Find where the given text appears and provide that cell's center as [x, y] coordinate. 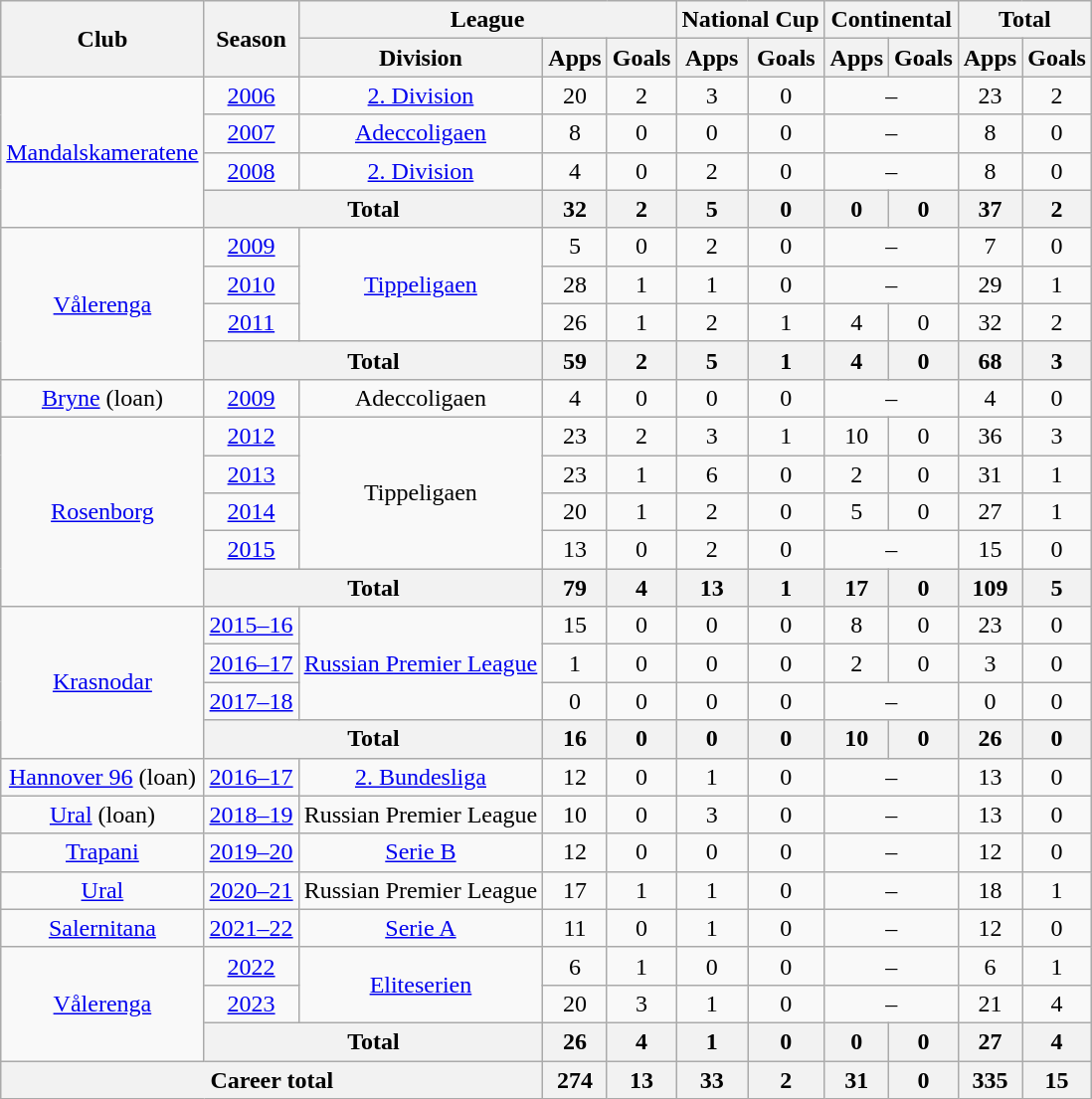
Career total [273, 1079]
Ural (loan) [102, 815]
68 [990, 360]
Division [421, 58]
National Cup [750, 20]
2018–19 [251, 815]
2014 [251, 512]
Eliteserien [421, 985]
18 [990, 890]
2010 [251, 284]
Club [102, 39]
2022 [251, 966]
2011 [251, 322]
2017–18 [251, 701]
33 [712, 1079]
2021–22 [251, 928]
Salernitana [102, 928]
2. Bundesliga [421, 777]
2012 [251, 436]
Bryne (loan) [102, 398]
2006 [251, 95]
59 [575, 360]
2020–21 [251, 890]
11 [575, 928]
Mandalskameratene [102, 152]
Continental [891, 20]
Krasnodar [102, 682]
2007 [251, 133]
29 [990, 284]
Ural [102, 890]
Serie B [421, 852]
36 [990, 436]
League [487, 20]
109 [990, 588]
28 [575, 284]
Hannover 96 (loan) [102, 777]
2015–16 [251, 626]
2023 [251, 1004]
37 [990, 209]
21 [990, 1004]
274 [575, 1079]
79 [575, 588]
2015 [251, 550]
Trapani [102, 852]
335 [990, 1079]
7 [990, 247]
Season [251, 39]
Serie A [421, 928]
2008 [251, 171]
Rosenborg [102, 511]
2013 [251, 474]
2019–20 [251, 852]
16 [575, 739]
